Locate the cell with the specified text and output its (X, Y) center coordinate. 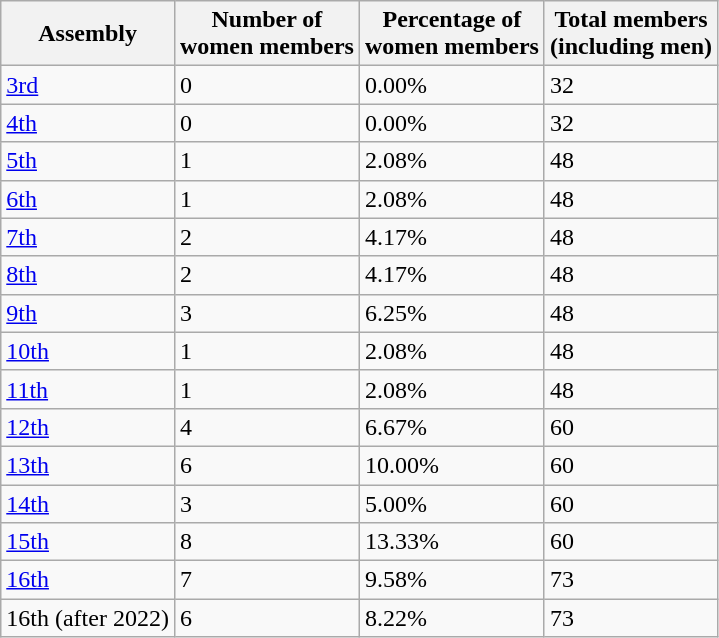
16th (88, 580)
16th (after 2022) (88, 618)
15th (88, 542)
8.22% (452, 618)
13th (88, 465)
13.33% (452, 542)
Number ofwomen members (266, 34)
7th (88, 237)
8th (88, 275)
Assembly (88, 34)
3rd (88, 85)
14th (88, 503)
9th (88, 313)
Percentage ofwomen members (452, 34)
6.67% (452, 427)
4 (266, 427)
5th (88, 161)
6.25% (452, 313)
Total members(including men) (630, 34)
9.58% (452, 580)
4th (88, 123)
6th (88, 199)
5.00% (452, 503)
10th (88, 351)
12th (88, 427)
8 (266, 542)
10.00% (452, 465)
11th (88, 389)
7 (266, 580)
